Return [X, Y] of the center of cell containing provided text 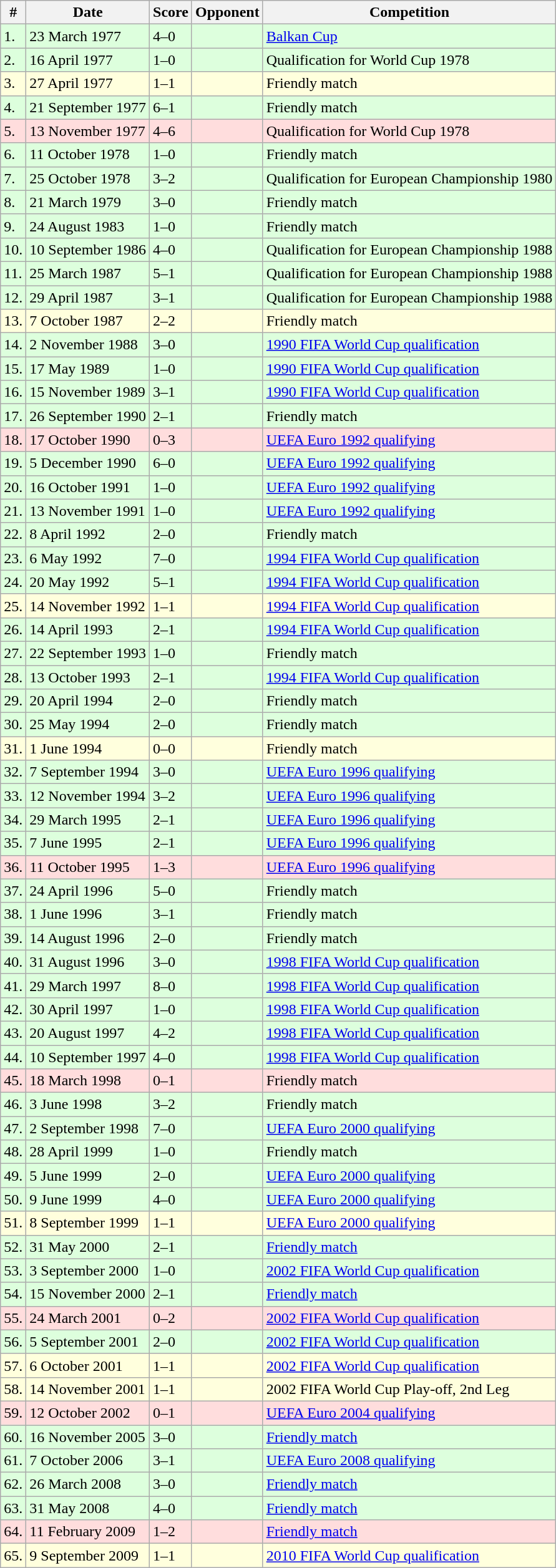
7 October 1987 [88, 321]
8–0 [171, 985]
5 June 1999 [88, 1176]
24 August 1983 [88, 226]
2–2 [171, 321]
Qualification for European Championship 1980 [409, 178]
15 November 1989 [88, 392]
20 April 1994 [88, 701]
2 November 1988 [88, 345]
Opponent [227, 12]
1. [14, 36]
17 October 1990 [88, 440]
7. [14, 178]
30 April 1997 [88, 1009]
7 October 2006 [88, 1461]
35. [14, 843]
39. [14, 938]
26. [14, 629]
50. [14, 1199]
28 April 1999 [88, 1152]
7 September 1994 [88, 772]
0–2 [171, 1318]
62. [14, 1484]
20 May 1992 [88, 582]
65. [14, 1556]
11 October 1995 [88, 867]
11. [14, 273]
10 September 1997 [88, 1057]
27 April 1977 [88, 84]
56. [14, 1342]
29. [14, 701]
18 March 1998 [88, 1081]
21. [14, 511]
13 November 1977 [88, 131]
52. [14, 1247]
36. [14, 867]
58. [14, 1389]
11 October 1978 [88, 155]
47. [14, 1128]
28. [14, 677]
UEFA Euro 2008 qualifying [409, 1461]
49. [14, 1176]
12. [14, 298]
48. [14, 1152]
31 August 1996 [88, 962]
64. [14, 1532]
4. [14, 107]
63. [14, 1508]
25 May 1994 [88, 725]
22. [14, 535]
57. [14, 1365]
16 October 1991 [88, 487]
44. [14, 1057]
6 October 2001 [88, 1365]
21 September 1977 [88, 107]
4–6 [171, 131]
6 May 1992 [88, 558]
55. [14, 1318]
8. [14, 202]
37. [14, 891]
11 February 2009 [88, 1532]
Balkan Cup [409, 36]
45. [14, 1081]
25 October 1978 [88, 178]
16 April 1977 [88, 60]
9 September 2009 [88, 1556]
3 September 2000 [88, 1270]
30. [14, 725]
16 November 2005 [88, 1436]
20 August 1997 [88, 1033]
33. [14, 796]
0–0 [171, 748]
14 August 1996 [88, 938]
53. [14, 1270]
43. [14, 1033]
2010 FIFA World Cup qualification [409, 1556]
26 September 1990 [88, 416]
34. [14, 820]
16. [14, 392]
32. [14, 772]
13 November 1991 [88, 511]
24 March 2001 [88, 1318]
9. [14, 226]
6–0 [171, 463]
22 September 1993 [88, 653]
10. [14, 249]
23. [14, 558]
20. [14, 487]
19. [14, 463]
26 March 2008 [88, 1484]
23 March 1977 [88, 36]
24 April 1996 [88, 891]
29 March 1995 [88, 820]
24. [14, 582]
12 November 1994 [88, 796]
14 November 2001 [88, 1389]
14. [14, 345]
5 September 2001 [88, 1342]
51. [14, 1223]
6. [14, 155]
Score [171, 12]
14 November 1992 [88, 606]
29 April 1987 [88, 298]
# [14, 12]
31 May 2000 [88, 1247]
Date [88, 12]
15. [14, 369]
2. [14, 60]
9 June 1999 [88, 1199]
15 November 2000 [88, 1294]
17. [14, 416]
31. [14, 748]
13 October 1993 [88, 677]
59. [14, 1413]
10 September 1986 [88, 249]
12 October 2002 [88, 1413]
14 April 1993 [88, 629]
0–3 [171, 440]
38. [14, 914]
8 April 1992 [88, 535]
5. [14, 131]
29 March 1997 [88, 985]
5–0 [171, 891]
54. [14, 1294]
13. [14, 321]
5 December 1990 [88, 463]
6–1 [171, 107]
2002 FIFA World Cup Play-off, 2nd Leg [409, 1389]
Competition [409, 12]
41. [14, 985]
4–2 [171, 1033]
31 May 2008 [88, 1508]
1 June 1996 [88, 914]
8 September 1999 [88, 1223]
3. [14, 84]
21 March 1979 [88, 202]
17 May 1989 [88, 369]
1–2 [171, 1532]
7 June 1995 [88, 843]
18. [14, 440]
3 June 1998 [88, 1105]
1 June 1994 [88, 748]
40. [14, 962]
61. [14, 1461]
2 September 1998 [88, 1128]
27. [14, 653]
25. [14, 606]
42. [14, 1009]
46. [14, 1105]
25 March 1987 [88, 273]
1–3 [171, 867]
UEFA Euro 2004 qualifying [409, 1413]
60. [14, 1436]
